Capture the cell that displays the provided text and extract its [x, y] central coordinate. 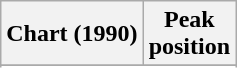
Peakposition [189, 34]
Chart (1990) [72, 34]
